Return the (X, Y) coordinate for the center point of the cell that contains the specified text.  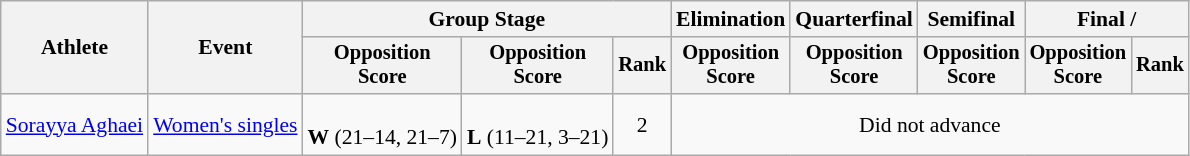
L (11–21, 3–21) (538, 124)
2 (642, 124)
Semifinal (972, 19)
Sorayya Aghaei (74, 124)
Final / (1107, 19)
Athlete (74, 48)
Event (225, 48)
Group Stage (487, 19)
Elimination (730, 19)
Did not advance (930, 124)
Women's singles (225, 124)
Quarterfinal (854, 19)
W (21–14, 21–7) (382, 124)
